Identify which cell holds the provided text, then report its (x, y) central coordinate. 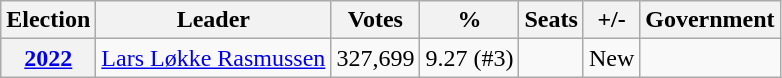
9.27 (#3) (470, 58)
Government (710, 20)
% (470, 20)
2022 (48, 58)
Seats (551, 20)
Lars Løkke Rasmussen (214, 58)
Election (48, 20)
+/- (611, 20)
New (611, 58)
327,699 (376, 58)
Votes (376, 20)
Leader (214, 20)
